From the cell containing the given text, extract its center point as [X, Y] coordinate. 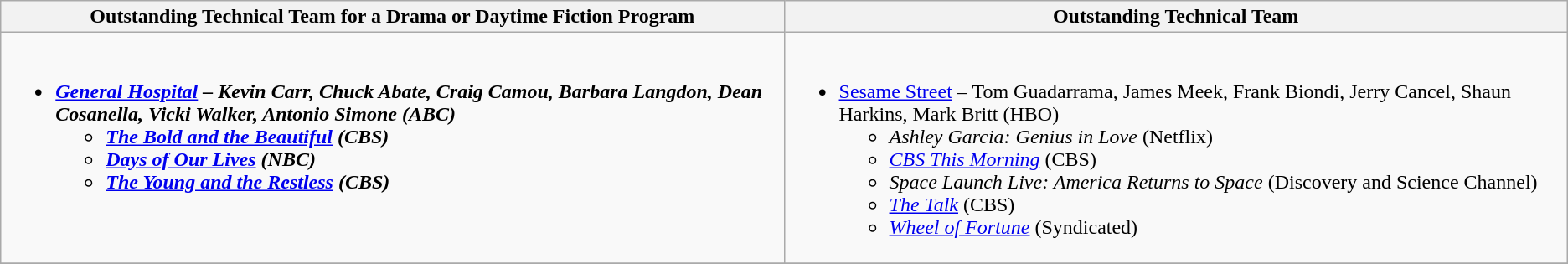
Outstanding Technical Team for a Drama or Daytime Fiction Program [392, 17]
Outstanding Technical Team [1176, 17]
